Locate the cell with the specified text and output its (x, y) center coordinate. 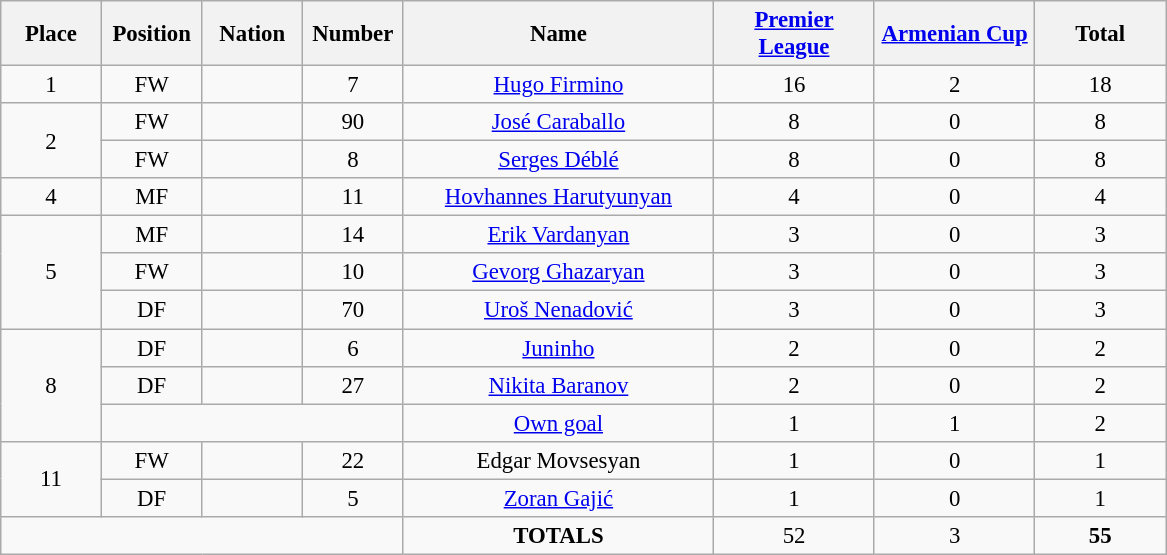
6 (354, 348)
Own goal (558, 423)
27 (354, 385)
Place (52, 34)
Hovhannes Harutyunyan (558, 197)
José Caraballo (558, 122)
18 (1100, 85)
Erik Vardanyan (558, 235)
Premier League (794, 34)
Total (1100, 34)
14 (354, 235)
16 (794, 85)
70 (354, 310)
7 (354, 85)
Uroš Nenadović (558, 310)
Juninho (558, 348)
Nikita Baranov (558, 385)
TOTALS (558, 536)
52 (794, 536)
90 (354, 122)
Name (558, 34)
Serges Déblé (558, 160)
Number (354, 34)
Nation (252, 34)
Hugo Firmino (558, 85)
Edgar Movsesyan (558, 460)
Gevorg Ghazaryan (558, 273)
22 (354, 460)
55 (1100, 536)
Position (152, 34)
Zoran Gajić (558, 498)
10 (354, 273)
Armenian Cup (954, 34)
